Search for the cell housing the specified text and yield its [X, Y] center coordinate. 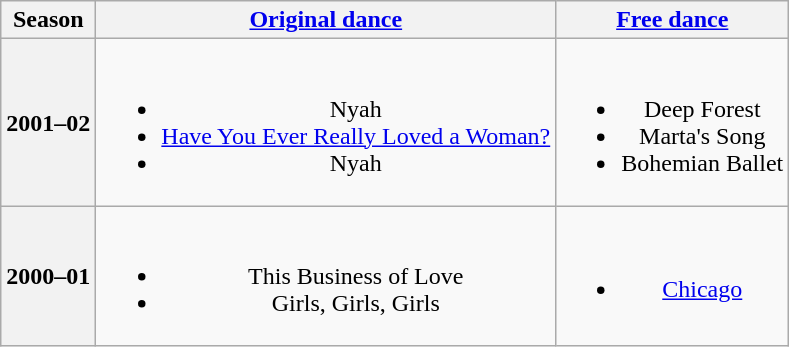
Deep Forest Marta's Song Bohemian Ballet [672, 122]
Original dance [326, 20]
2000–01 [48, 276]
Nyah Have You Ever Really Loved a Woman? Nyah [326, 122]
Chicago [672, 276]
Season [48, 20]
2001–02 [48, 122]
Free dance [672, 20]
This Business of Love Girls, Girls, Girls [326, 276]
